Extract the (x, y) coordinate from the center of the cell holding the provided text.  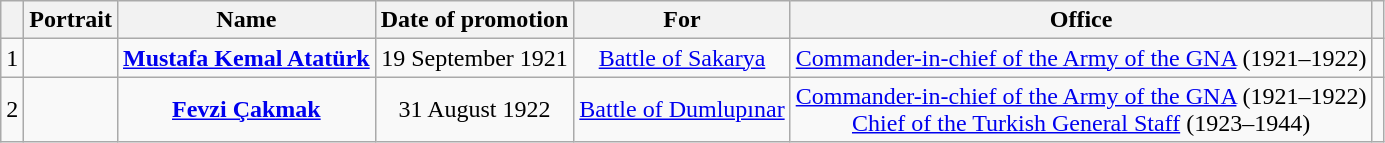
31 August 1922 (474, 110)
Date of promotion (474, 20)
Name (246, 20)
Mustafa Kemal Atatürk (246, 58)
Commander-in-chief of the Army of the GNA (1921–1922) (1081, 58)
Office (1081, 20)
Portrait (71, 20)
2 (12, 110)
Commander-in-chief of the Army of the GNA (1921–1922)Chief of the Turkish General Staff (1923–1944) (1081, 110)
Battle of Dumlupınar (682, 110)
19 September 1921 (474, 58)
Battle of Sakarya (682, 58)
For (682, 20)
1 (12, 58)
Fevzi Çakmak (246, 110)
